Extract the (X, Y) coordinate from the center of the cell holding the provided text.  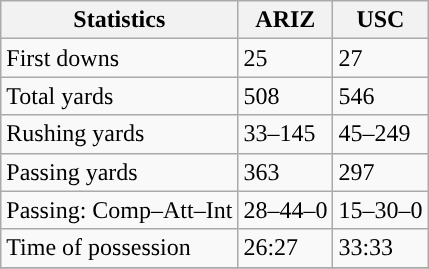
Statistics (120, 20)
363 (286, 172)
15–30–0 (380, 210)
ARIZ (286, 20)
45–249 (380, 134)
Rushing yards (120, 134)
Time of possession (120, 248)
28–44–0 (286, 210)
33–145 (286, 134)
First downs (120, 58)
508 (286, 96)
546 (380, 96)
25 (286, 58)
26:27 (286, 248)
27 (380, 58)
297 (380, 172)
33:33 (380, 248)
Passing: Comp–Att–Int (120, 210)
Passing yards (120, 172)
USC (380, 20)
Total yards (120, 96)
